Scan for the cell matching the given text and deliver its [X, Y] coordinate at center. 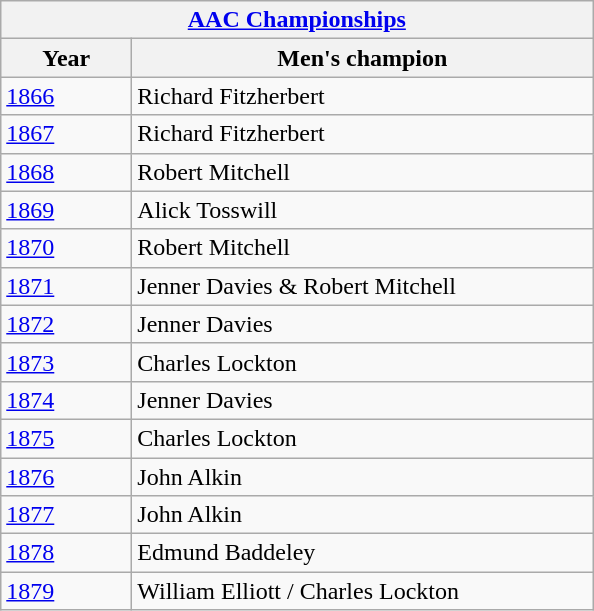
1873 [66, 362]
1874 [66, 400]
1876 [66, 477]
1870 [66, 248]
Men's champion [362, 58]
William Elliott / Charles Lockton [362, 591]
1877 [66, 515]
1871 [66, 286]
1866 [66, 96]
1868 [66, 172]
1869 [66, 210]
Year [66, 58]
Jenner Davies & Robert Mitchell [362, 286]
Alick Tosswill [362, 210]
Edmund Baddeley [362, 553]
1878 [66, 553]
1879 [66, 591]
1872 [66, 324]
AAC Championships [297, 20]
1875 [66, 438]
1867 [66, 134]
